Return the [X, Y] coordinate for the center point of the cell that contains the specified text.  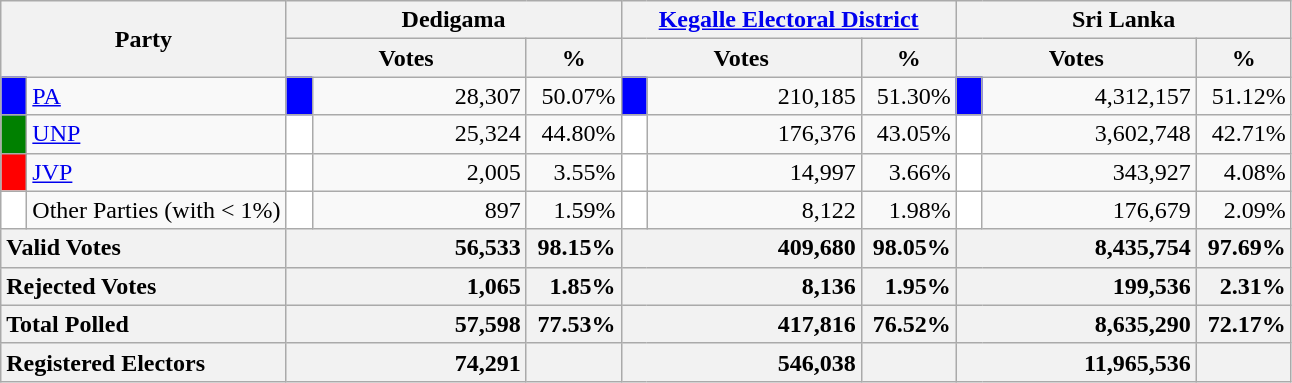
74,291 [406, 362]
PA [156, 96]
44.80% [574, 134]
417,816 [741, 324]
98.15% [574, 248]
4.08% [1244, 172]
51.12% [1244, 96]
409,680 [741, 248]
8,435,754 [1076, 248]
8,635,290 [1076, 324]
3.66% [908, 172]
Kegalle Electoral District [788, 20]
56,533 [406, 248]
199,536 [1076, 286]
2.31% [1244, 286]
8,122 [754, 210]
1.95% [908, 286]
11,965,536 [1076, 362]
4,312,157 [1089, 96]
210,185 [754, 96]
43.05% [908, 134]
77.53% [574, 324]
Rejected Votes [144, 286]
JVP [156, 172]
Party [144, 39]
8,136 [741, 286]
97.69% [1244, 248]
51.30% [908, 96]
897 [419, 210]
176,376 [754, 134]
546,038 [741, 362]
Valid Votes [144, 248]
3.55% [574, 172]
28,307 [419, 96]
Other Parties (with < 1%) [156, 210]
Registered Electors [144, 362]
72.17% [1244, 324]
1.98% [908, 210]
1.59% [574, 210]
2,005 [419, 172]
2.09% [1244, 210]
Total Polled [144, 324]
25,324 [419, 134]
50.07% [574, 96]
98.05% [908, 248]
Sri Lanka [1124, 20]
1.85% [574, 286]
Dedigama [454, 20]
176,679 [1089, 210]
42.71% [1244, 134]
14,997 [754, 172]
343,927 [1089, 172]
57,598 [406, 324]
1,065 [406, 286]
3,602,748 [1089, 134]
76.52% [908, 324]
UNP [156, 134]
